Output the [X, Y] coordinate of the center of the cell containing the given text.  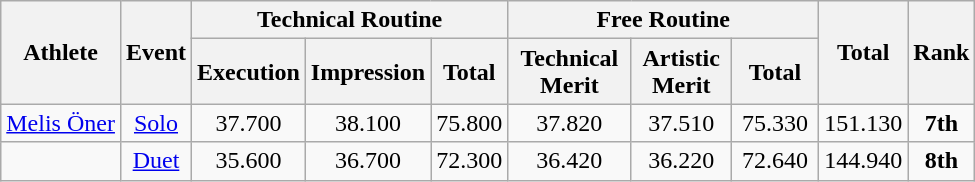
8th [942, 161]
75.800 [470, 123]
36.220 [681, 161]
Execution [249, 72]
37.700 [249, 123]
35.600 [249, 161]
Event [156, 52]
38.100 [368, 123]
TechnicalMerit [570, 72]
Athlete [61, 52]
Free Routine [664, 20]
75.330 [774, 123]
Solo [156, 123]
Rank [942, 52]
144.940 [864, 161]
72.640 [774, 161]
Technical Routine [350, 20]
Melis Öner [61, 123]
151.130 [864, 123]
36.700 [368, 161]
37.510 [681, 123]
ArtisticMerit [681, 72]
72.300 [470, 161]
37.820 [570, 123]
36.420 [570, 161]
7th [942, 123]
Duet [156, 161]
Impression [368, 72]
